Pinpoint the cell where the given text exists, returning its (x, y) midpoint coordinate. 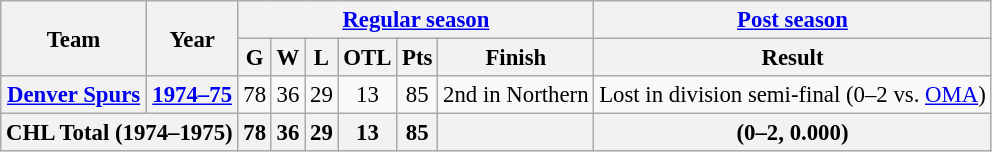
OTL (368, 58)
CHL Total (1974–1975) (120, 133)
Regular season (416, 20)
Post season (792, 20)
G (254, 58)
(0–2, 0.000) (792, 133)
2nd in Northern (516, 95)
Year (192, 38)
Lost in division semi-final (0–2 vs. OMA) (792, 95)
L (322, 58)
Pts (418, 58)
Finish (516, 58)
Team (74, 38)
Denver Spurs (74, 95)
W (288, 58)
Result (792, 58)
1974–75 (192, 95)
